Capture the cell that displays the provided text and extract its (X, Y) central coordinate. 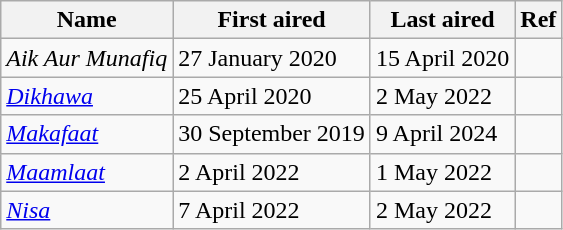
Dikhawa (87, 96)
7 April 2022 (272, 210)
Nisa (87, 210)
25 April 2020 (272, 96)
30 September 2019 (272, 134)
Aik Aur Munafiq (87, 58)
Last aired (442, 20)
9 April 2024 (442, 134)
First aired (272, 20)
2 April 2022 (272, 172)
Name (87, 20)
15 April 2020 (442, 58)
Maamlaat (87, 172)
Makafaat (87, 134)
Ref (538, 20)
27 January 2020 (272, 58)
1 May 2022 (442, 172)
